Extract the [x, y] coordinate from the center of the cell holding the provided text.  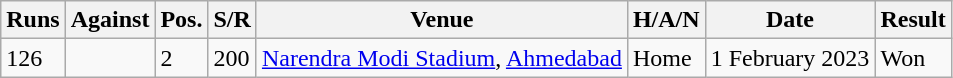
200 [232, 58]
Date [790, 20]
Won [913, 58]
Against [110, 20]
126 [33, 58]
Result [913, 20]
Pos. [182, 20]
2 [182, 58]
Home [666, 58]
H/A/N [666, 20]
1 February 2023 [790, 58]
Narendra Modi Stadium, Ahmedabad [442, 58]
Runs [33, 20]
Venue [442, 20]
S/R [232, 20]
